Output the (x, y) coordinate of the center of the cell containing the given text.  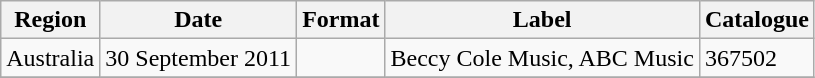
Date (198, 20)
30 September 2011 (198, 58)
Australia (50, 58)
Format (341, 20)
Beccy Cole Music, ABC Music (542, 58)
Catalogue (756, 20)
Region (50, 20)
367502 (756, 58)
Label (542, 20)
